Output the (X, Y) coordinate of the center of the cell containing the given text.  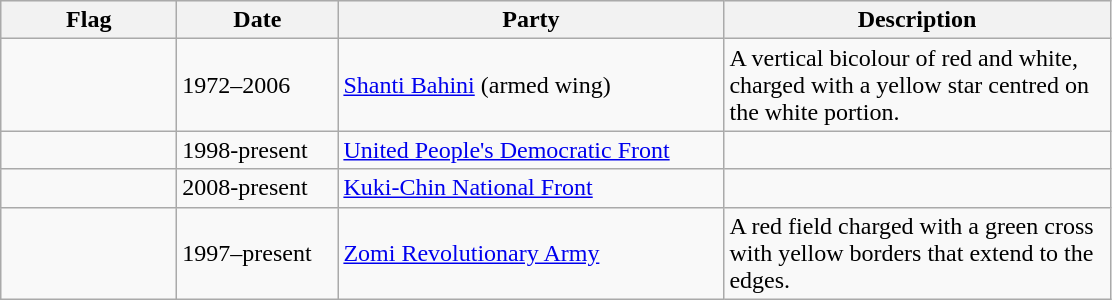
1972–2006 (258, 85)
Date (258, 20)
Zomi Revolutionary Army (531, 253)
2008-present (258, 188)
A vertical bicolour of red and white, charged with a yellow star centred on the white portion. (917, 85)
1998-present (258, 150)
Kuki-Chin National Front (531, 188)
A red field charged with a green cross with yellow borders that extend to the edges. (917, 253)
Shanti Bahini (armed wing) (531, 85)
United People's Democratic Front (531, 150)
1997–present (258, 253)
Flag (89, 20)
Description (917, 20)
Party (531, 20)
